From the cell containing the given text, extract its center point as [X, Y] coordinate. 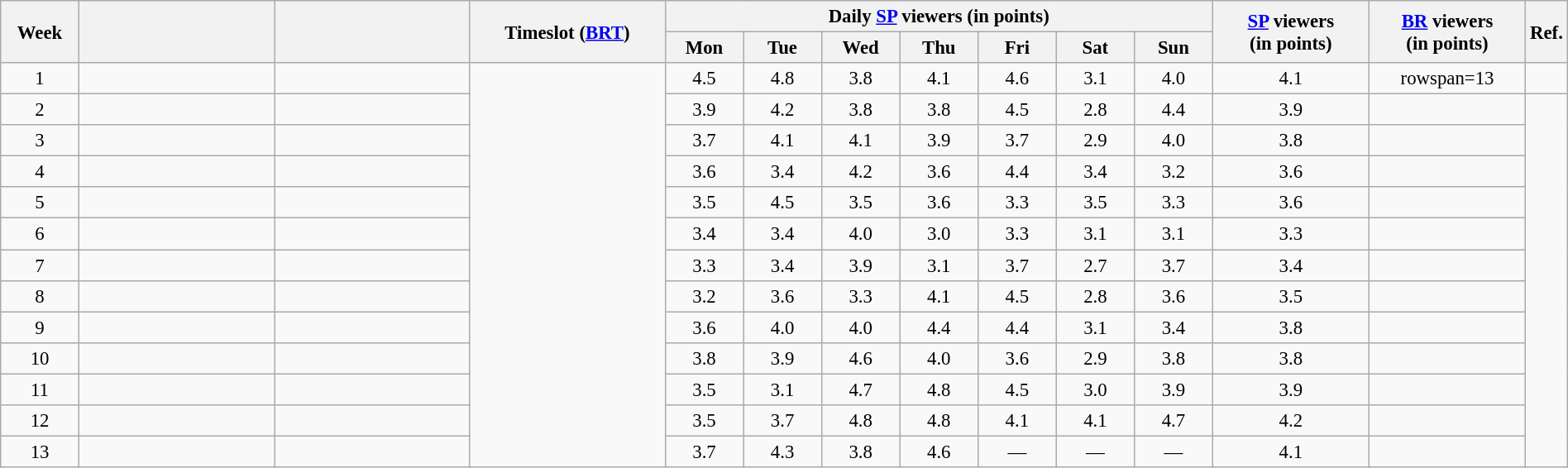
4.3 [782, 451]
10 [40, 358]
4 [40, 172]
Daily SP viewers (in points) [939, 17]
Fri [1017, 48]
3 [40, 141]
Mon [705, 48]
Sat [1095, 48]
Timeslot (BRT) [567, 31]
12 [40, 421]
6 [40, 234]
Wed [860, 48]
7 [40, 265]
Thu [939, 48]
2 [40, 110]
Week [40, 31]
1 [40, 79]
8 [40, 296]
BR viewers(in points) [1447, 31]
Ref. [1546, 31]
Tue [782, 48]
5 [40, 203]
9 [40, 327]
Sun [1174, 48]
11 [40, 389]
SP viewers(in points) [1290, 31]
2.7 [1095, 265]
rowspan=13 [1447, 79]
13 [40, 451]
